Return (x, y) of the center of cell containing provided text 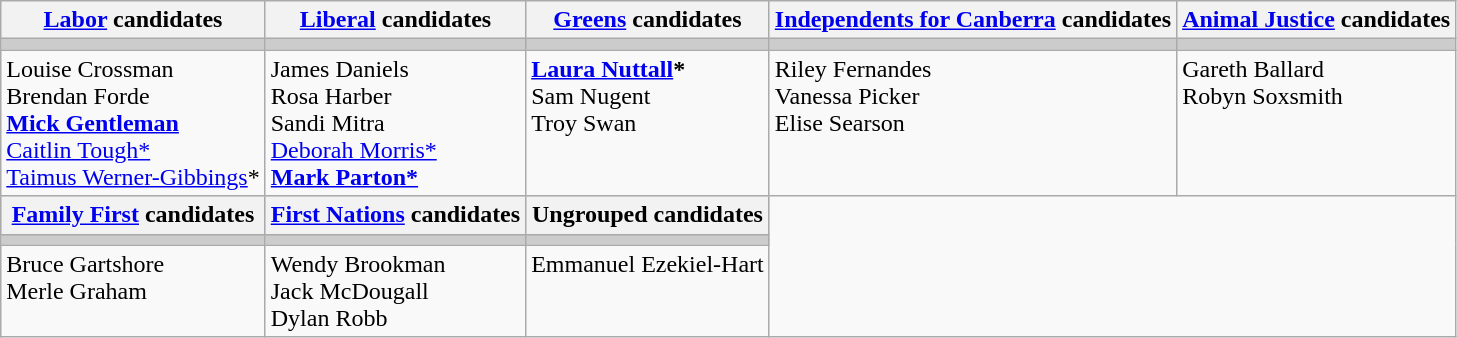
Laura Nuttall*Sam NugentTroy Swan (648, 123)
Labor candidates (133, 20)
Animal Justice candidates (1316, 20)
Independents for Canberra candidates (972, 20)
Bruce GartshoreMerle Graham (133, 291)
Riley FernandesVanessa PickerElise Searson (972, 123)
Family First candidates (133, 215)
Liberal candidates (395, 20)
Greens candidates (648, 20)
Gareth BallardRobyn Soxsmith (1316, 123)
James DanielsRosa HarberSandi MitraDeborah Morris*Mark Parton* (395, 123)
Louise CrossmanBrendan FordeMick GentlemanCaitlin Tough*Taimus Werner-Gibbings* (133, 123)
Emmanuel Ezekiel-Hart (648, 291)
Ungrouped candidates (648, 215)
First Nations candidates (395, 215)
Wendy BrookmanJack McDougallDylan Robb (395, 291)
